Determine the (x, y) coordinate at the center of the cell enclosing the given text.  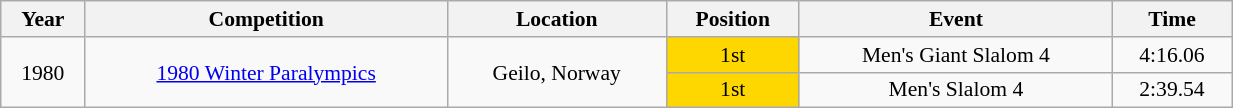
Position (732, 19)
Men's Slalom 4 (956, 90)
4:16.06 (1172, 55)
2:39.54 (1172, 90)
Year (43, 19)
1980 Winter Paralympics (266, 72)
Time (1172, 19)
1980 (43, 72)
Geilo, Norway (556, 72)
Location (556, 19)
Competition (266, 19)
Event (956, 19)
Men's Giant Slalom 4 (956, 55)
